Locate the cell with the specified text and output its [X, Y] center coordinate. 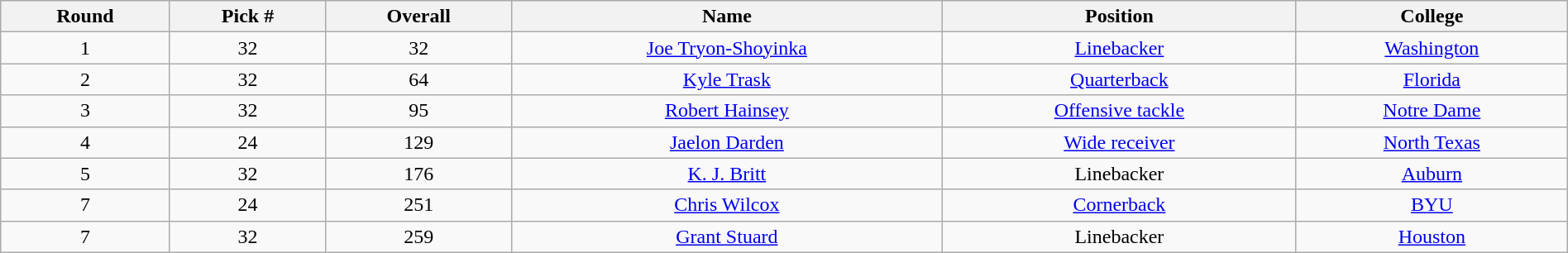
BYU [1432, 205]
176 [418, 174]
3 [85, 111]
Chris Wilcox [726, 205]
64 [418, 79]
251 [418, 205]
129 [418, 142]
Joe Tryon-Shoyinka [726, 48]
Quarterback [1119, 79]
Robert Hainsey [726, 111]
95 [418, 111]
Name [726, 17]
Wide receiver [1119, 142]
5 [85, 174]
Washington [1432, 48]
259 [418, 236]
4 [85, 142]
Notre Dame [1432, 111]
College [1432, 17]
Cornerback [1119, 205]
Florida [1432, 79]
Auburn [1432, 174]
Position [1119, 17]
Houston [1432, 236]
Overall [418, 17]
Jaelon Darden [726, 142]
North Texas [1432, 142]
Kyle Trask [726, 79]
K. J. Britt [726, 174]
Grant Stuard [726, 236]
1 [85, 48]
Pick # [248, 17]
2 [85, 79]
Round [85, 17]
Offensive tackle [1119, 111]
